Detect which cell encompasses the target text, then output its [X, Y] center coordinate. 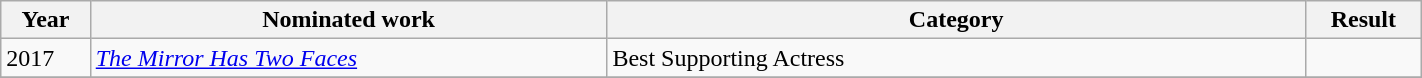
Year [46, 20]
Nominated work [348, 20]
Result [1363, 20]
Best Supporting Actress [956, 58]
The Mirror Has Two Faces [348, 58]
Category [956, 20]
2017 [46, 58]
